Capture the cell that displays the provided text and extract its [X, Y] central coordinate. 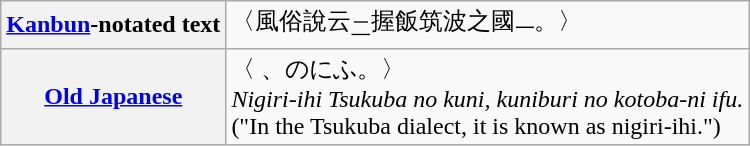
〈風俗說云二握飯筑波之國一。〉 [488, 24]
Old Japanese [114, 96]
Kanbun-notated text [114, 24]
〈 、のにふ。〉Nigiri-ihi Tsukuba no kuni, kuniburi no kotoba-ni ifu.("In the Tsukuba dialect, it is known as nigiri-ihi.") [488, 96]
